Return the (X, Y) coordinate for the center point of the cell that contains the specified text.  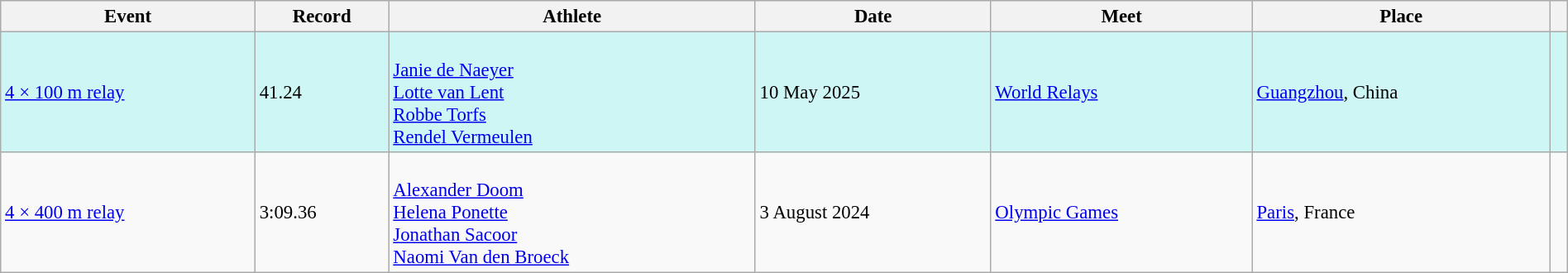
41.24 (322, 93)
Olympic Games (1121, 213)
Paris, France (1401, 213)
Janie de NaeyerLotte van LentRobbe TorfsRendel Vermeulen (572, 93)
Record (322, 17)
Date (873, 17)
Event (128, 17)
Alexander DoomHelena PonetteJonathan SacoorNaomi Van den Broeck (572, 213)
World Relays (1121, 93)
Guangzhou, China (1401, 93)
3:09.36 (322, 213)
4 × 100 m relay (128, 93)
4 × 400 m relay (128, 213)
10 May 2025 (873, 93)
3 August 2024 (873, 213)
Place (1401, 17)
Meet (1121, 17)
Athlete (572, 17)
